Determine the (x, y) coordinate at the center of the cell enclosing the given text.  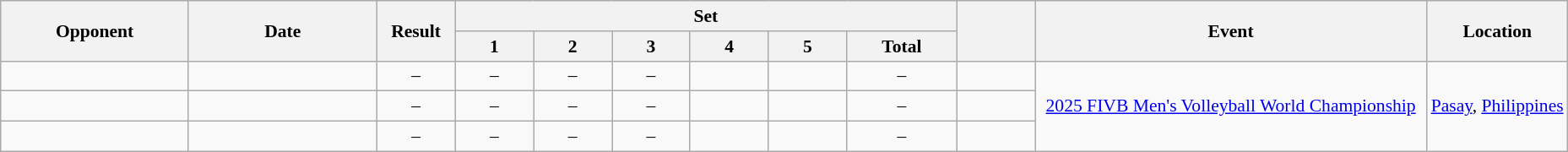
1 (495, 46)
3 (652, 46)
5 (807, 46)
2 (572, 46)
Set (706, 16)
Date (282, 30)
2025 FIVB Men's Volleyball World Championship (1231, 106)
Result (415, 30)
Total (902, 46)
4 (730, 46)
Pasay, Philippines (1498, 106)
Event (1231, 30)
Opponent (95, 30)
Location (1498, 30)
